Return the [X, Y] coordinate for the center point of the cell that contains the specified text.  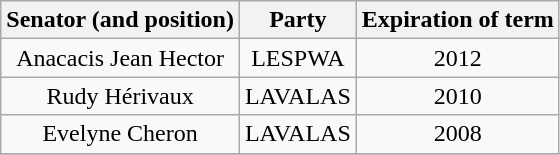
Evelyne Cheron [120, 134]
2010 [458, 96]
Party [298, 20]
2012 [458, 58]
Senator (and position) [120, 20]
2008 [458, 134]
Rudy Hérivaux [120, 96]
Anacacis Jean Hector [120, 58]
Expiration of term [458, 20]
LESPWA [298, 58]
